Identify which cell holds the provided text, then report its (X, Y) central coordinate. 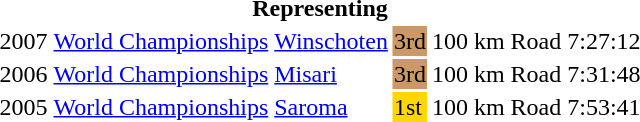
Saroma (332, 107)
Misari (332, 74)
1st (410, 107)
Winschoten (332, 41)
